Identify which cell holds the provided text, then report its (X, Y) central coordinate. 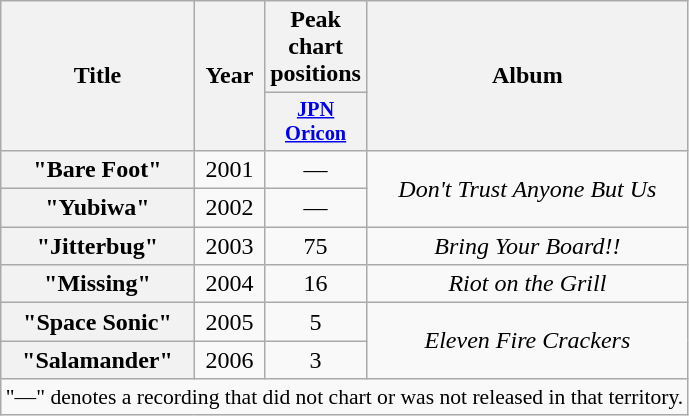
"Salamander" (98, 360)
2005 (230, 322)
Year (230, 76)
Riot on the Grill (527, 284)
"Yubiwa" (98, 208)
Bring Your Board!! (527, 246)
3 (316, 360)
JPNOricon (316, 122)
"Missing" (98, 284)
2006 (230, 360)
"Jitterbug" (98, 246)
2003 (230, 246)
Title (98, 76)
2004 (230, 284)
Peak chart positions (316, 47)
Don't Trust Anyone But Us (527, 188)
2002 (230, 208)
16 (316, 284)
5 (316, 322)
"Space Sonic" (98, 322)
75 (316, 246)
2001 (230, 169)
"—" denotes a recording that did not chart or was not released in that territory. (345, 397)
"Bare Foot" (98, 169)
Eleven Fire Crackers (527, 341)
Album (527, 76)
